Scan for the cell matching the given text and deliver its [x, y] coordinate at center. 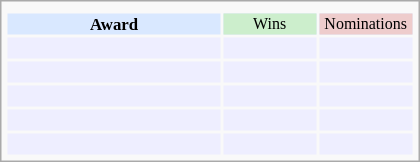
Wins [270, 24]
Nominations [366, 24]
Award [114, 24]
